Return [X, Y] of the center of cell containing provided text 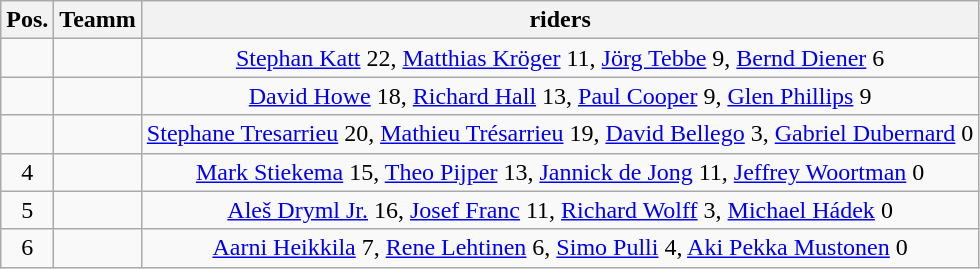
Pos. [28, 20]
4 [28, 172]
riders [560, 20]
Aarni Heikkila 7, Rene Lehtinen 6, Simo Pulli 4, Aki Pekka Mustonen 0 [560, 248]
Mark Stiekema 15, Theo Pijper 13, Jannick de Jong 11, Jeffrey Woortman 0 [560, 172]
Aleš Dryml Jr. 16, Josef Franc 11, Richard Wolff 3, Michael Hádek 0 [560, 210]
Stephane Tresarrieu 20, Mathieu Trésarrieu 19, David Bellego 3, Gabriel Dubernard 0 [560, 134]
Teamm [98, 20]
5 [28, 210]
6 [28, 248]
David Howe 18, Richard Hall 13, Paul Cooper 9, Glen Phillips 9 [560, 96]
Stephan Katt 22, Matthias Kröger 11, Jörg Tebbe 9, Bernd Diener 6 [560, 58]
